Detect which cell encompasses the target text, then output its (x, y) center coordinate. 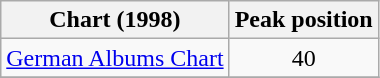
Chart (1998) (115, 20)
40 (304, 58)
Peak position (304, 20)
German Albums Chart (115, 58)
